Detect which cell encompasses the target text, then output its [X, Y] center coordinate. 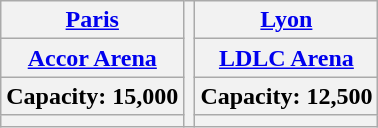
Paris [92, 20]
Capacity: 12,500 [286, 96]
Accor Arena [92, 58]
Capacity: 15,000 [92, 96]
Lyon [286, 20]
LDLC Arena [286, 58]
